Locate the cell with the specified text and output its [X, Y] center coordinate. 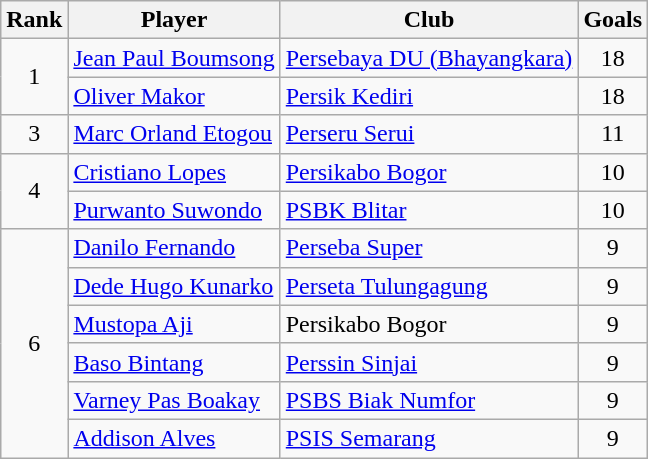
11 [613, 134]
Rank [34, 20]
4 [34, 191]
Perseba Super [429, 248]
1 [34, 77]
Goals [613, 20]
Player [174, 20]
3 [34, 134]
Addison Alves [174, 438]
Perssin Sinjai [429, 362]
Club [429, 20]
Danilo Fernando [174, 248]
PSBK Blitar [429, 210]
Mustopa Aji [174, 324]
PSBS Biak Numfor [429, 400]
Jean Paul Boumsong [174, 58]
Perseru Serui [429, 134]
PSIS Semarang [429, 438]
6 [34, 343]
Purwanto Suwondo [174, 210]
Cristiano Lopes [174, 172]
Marc Orland Etogou [174, 134]
Oliver Makor [174, 96]
Perseta Tulungagung [429, 286]
Varney Pas Boakay [174, 400]
Persebaya DU (Bhayangkara) [429, 58]
Persik Kediri [429, 96]
Baso Bintang [174, 362]
Dede Hugo Kunarko [174, 286]
